Search for the cell housing the specified text and yield its (X, Y) center coordinate. 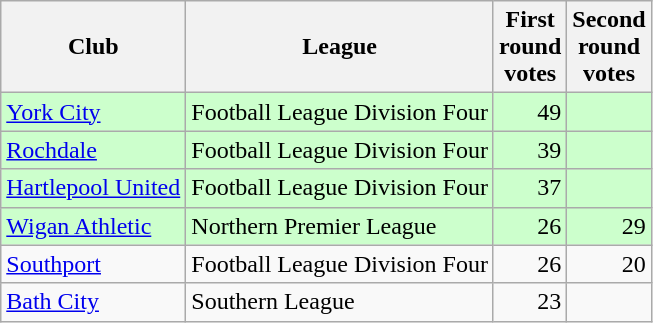
23 (530, 302)
39 (530, 150)
29 (609, 226)
Rochdale (94, 150)
Firstroundvotes (530, 47)
49 (530, 112)
League (340, 47)
Wigan Athletic (94, 226)
Southport (94, 264)
Hartlepool United (94, 188)
Northern Premier League (340, 226)
Secondroundvotes (609, 47)
Club (94, 47)
York City (94, 112)
Bath City (94, 302)
Southern League (340, 302)
37 (530, 188)
20 (609, 264)
